Scan for the cell matching the given text and deliver its [X, Y] coordinate at center. 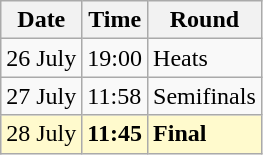
Round [205, 20]
19:00 [115, 58]
28 July [42, 134]
11:58 [115, 96]
Semifinals [205, 96]
11:45 [115, 134]
Date [42, 20]
Heats [205, 58]
Final [205, 134]
26 July [42, 58]
Time [115, 20]
27 July [42, 96]
